Provide the [x, y] coordinate of the cell's center where the given text is located.  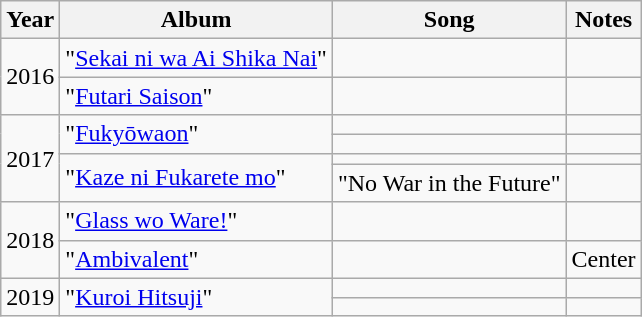
2018 [30, 240]
Album [196, 20]
"Kuroi Hitsuji" [196, 297]
"Glass wo Ware!" [196, 221]
"No War in the Future" [449, 183]
Center [604, 259]
Notes [604, 20]
"Ambivalent" [196, 259]
Year [30, 20]
"Futari Saison" [196, 96]
"Sekai ni wa Ai Shika Nai" [196, 58]
2019 [30, 297]
"Kaze ni Fukarete mo" [196, 178]
2017 [30, 158]
"Fukyōwaon" [196, 134]
Song [449, 20]
2016 [30, 77]
